Locate the cell with the specified text and output its [X, Y] center coordinate. 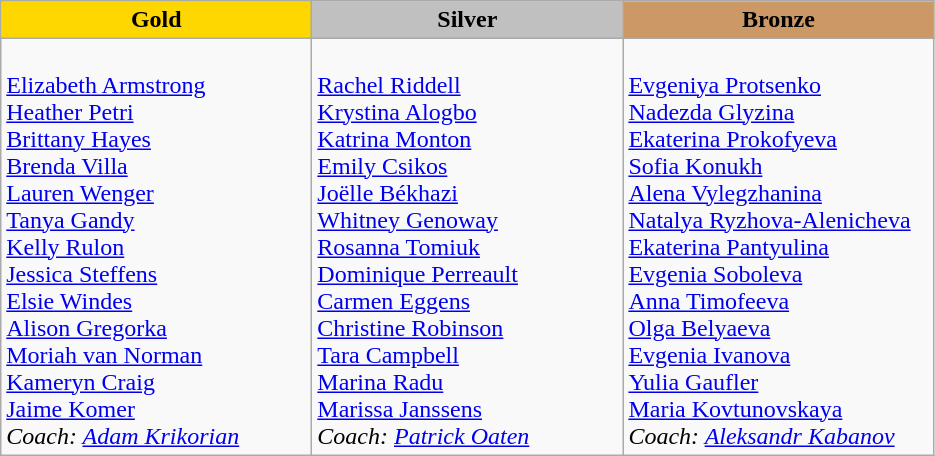
Gold [156, 20]
Bronze [778, 20]
Silver [468, 20]
